Extract the [X, Y] coordinate from the center of the cell holding the provided text.  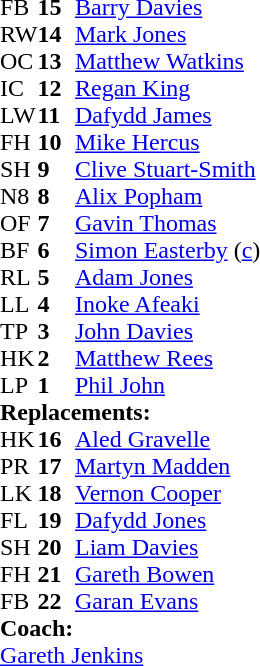
Regan King [168, 88]
Mike Hercus [168, 142]
Martyn Madden [168, 466]
Aled Gravelle [168, 440]
Dafydd Jones [168, 520]
Clive Stuart-Smith [168, 170]
FB [19, 602]
IC [19, 88]
12 [57, 88]
4 [57, 304]
16 [57, 440]
Replacements: [130, 412]
14 [57, 34]
LL [19, 304]
TP [19, 332]
PR [19, 466]
9 [57, 170]
Alix Popham [168, 196]
Phil John [168, 386]
Gavin Thomas [168, 224]
Coach: [130, 628]
Simon Easterby (c) [168, 250]
Liam Davies [168, 548]
Gareth Bowen [168, 574]
LK [19, 494]
RW [19, 34]
John Davies [168, 332]
OF [19, 224]
13 [57, 62]
LW [19, 116]
17 [57, 466]
Dafydd James [168, 116]
1 [57, 386]
LP [19, 386]
RL [19, 278]
10 [57, 142]
Inoke Afeaki [168, 304]
N8 [19, 196]
OC [19, 62]
Garan Evans [168, 602]
5 [57, 278]
22 [57, 602]
20 [57, 548]
6 [57, 250]
Vernon Cooper [168, 494]
FL [19, 520]
11 [57, 116]
Adam Jones [168, 278]
7 [57, 224]
19 [57, 520]
Mark Jones [168, 34]
Matthew Rees [168, 358]
Matthew Watkins [168, 62]
21 [57, 574]
8 [57, 196]
BF [19, 250]
18 [57, 494]
3 [57, 332]
2 [57, 358]
